From the cell containing the given text, extract its center point as (x, y) coordinate. 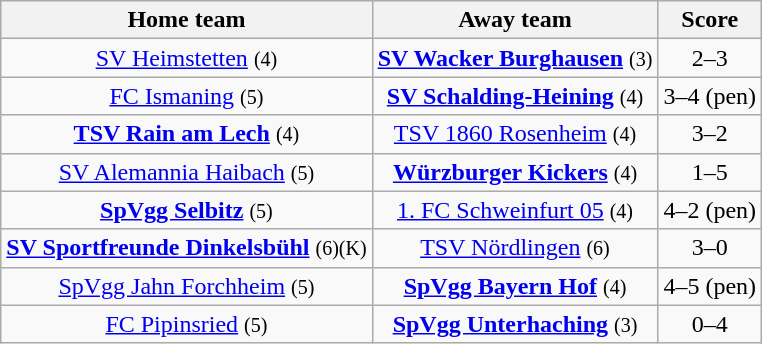
TSV Nördlingen (6) (515, 248)
SpVgg Jahn Forchheim (5) (186, 286)
SV Heimstetten (4) (186, 58)
TSV Rain am Lech (4) (186, 134)
Away team (515, 20)
1–5 (710, 172)
SV Wacker Burghausen (3) (515, 58)
SV Sportfreunde Dinkelsbühl (6)(K) (186, 248)
TSV 1860 Rosenheim (4) (515, 134)
SpVgg Bayern Hof (4) (515, 286)
SV Schalding-Heining (4) (515, 96)
3–0 (710, 248)
4–2 (pen) (710, 210)
Score (710, 20)
FC Ismaning (5) (186, 96)
Home team (186, 20)
FC Pipinsried (5) (186, 324)
SV Alemannia Haibach (5) (186, 172)
0–4 (710, 324)
3–2 (710, 134)
Würzburger Kickers (4) (515, 172)
4–5 (pen) (710, 286)
3–4 (pen) (710, 96)
2–3 (710, 58)
1. FC Schweinfurt 05 (4) (515, 210)
SpVgg Unterhaching (3) (515, 324)
SpVgg Selbitz (5) (186, 210)
